Provide the [X, Y] coordinate of the cell's center where the given text is located.  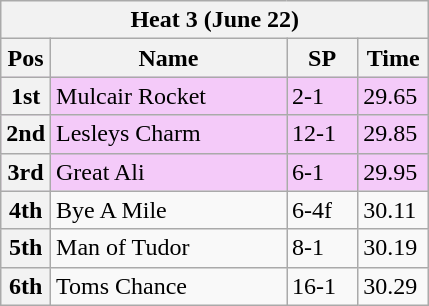
SP [322, 58]
30.29 [394, 286]
6-4f [322, 210]
2-1 [322, 96]
29.95 [394, 172]
Mulcair Rocket [169, 96]
30.11 [394, 210]
4th [26, 210]
5th [26, 248]
Time [394, 58]
2nd [26, 134]
Bye A Mile [169, 210]
Great Ali [169, 172]
Pos [26, 58]
29.65 [394, 96]
3rd [26, 172]
29.85 [394, 134]
16-1 [322, 286]
Man of Tudor [169, 248]
Toms Chance [169, 286]
30.19 [394, 248]
Name [169, 58]
6th [26, 286]
12-1 [322, 134]
Lesleys Charm [169, 134]
6-1 [322, 172]
1st [26, 96]
Heat 3 (June 22) [215, 20]
8-1 [322, 248]
